From the cell containing the given text, extract its center point as [x, y] coordinate. 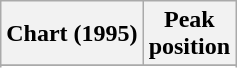
Chart (1995) [72, 34]
Peakposition [189, 34]
